Extract the [X, Y] coordinate from the center of the cell holding the provided text.  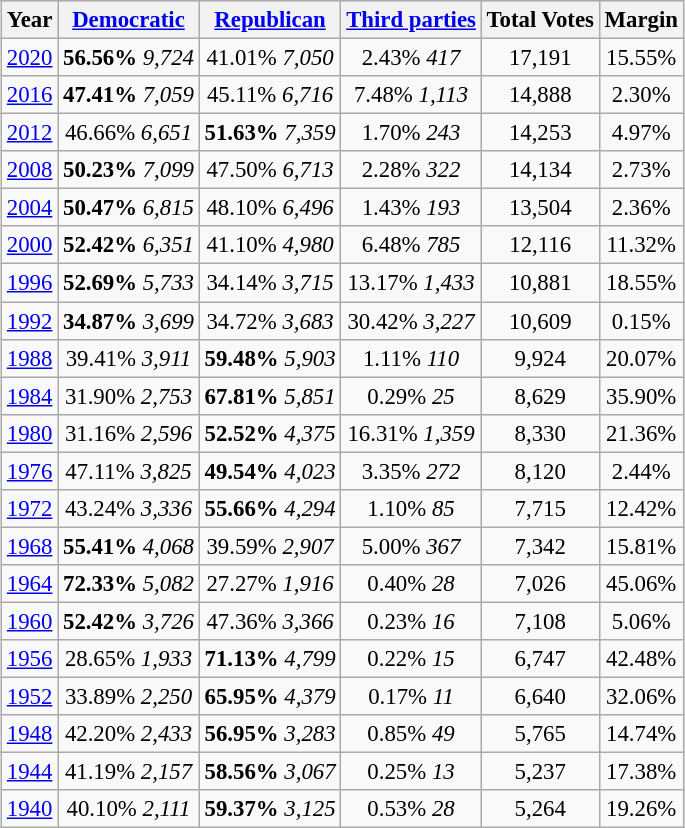
17,191 [540, 58]
41.10% 4,980 [270, 245]
2020 [30, 58]
7,108 [540, 621]
14,253 [540, 133]
0.85% 49 [411, 734]
12,116 [540, 245]
72.33% 5,082 [129, 584]
1.43% 193 [411, 208]
Third parties [411, 20]
15.81% [641, 546]
52.69% 5,733 [129, 283]
Total Votes [540, 20]
0.25% 13 [411, 772]
1.70% 243 [411, 133]
52.42% 6,351 [129, 245]
0.23% 16 [411, 621]
14,888 [540, 95]
1.10% 85 [411, 509]
1.11% 110 [411, 358]
67.81% 5,851 [270, 396]
1956 [30, 659]
56.95% 3,283 [270, 734]
1944 [30, 772]
0.40% 28 [411, 584]
6,640 [540, 697]
43.24% 3,336 [129, 509]
1992 [30, 321]
1996 [30, 283]
6,747 [540, 659]
71.13% 4,799 [270, 659]
9,924 [540, 358]
Republican [270, 20]
31.90% 2,753 [129, 396]
5,765 [540, 734]
1968 [30, 546]
45.06% [641, 584]
35.90% [641, 396]
13,504 [540, 208]
11.32% [641, 245]
41.01% 7,050 [270, 58]
34.72% 3,683 [270, 321]
50.23% 7,099 [129, 170]
47.36% 3,366 [270, 621]
5.00% 367 [411, 546]
52.52% 4,375 [270, 433]
0.22% 15 [411, 659]
45.11% 6,716 [270, 95]
48.10% 6,496 [270, 208]
20.07% [641, 358]
1964 [30, 584]
2.30% [641, 95]
14.74% [641, 734]
2008 [30, 170]
56.56% 9,724 [129, 58]
Year [30, 20]
8,330 [540, 433]
8,120 [540, 471]
28.65% 1,933 [129, 659]
14,134 [540, 170]
65.95% 4,379 [270, 697]
Democratic [129, 20]
2.73% [641, 170]
5.06% [641, 621]
1976 [30, 471]
2012 [30, 133]
40.10% 2,111 [129, 809]
42.20% 2,433 [129, 734]
12.42% [641, 509]
51.63% 7,359 [270, 133]
21.36% [641, 433]
7,715 [540, 509]
0.53% 28 [411, 809]
49.54% 4,023 [270, 471]
7,026 [540, 584]
1972 [30, 509]
19.26% [641, 809]
55.66% 4,294 [270, 509]
1960 [30, 621]
2.43% 417 [411, 58]
33.89% 2,250 [129, 697]
41.19% 2,157 [129, 772]
2016 [30, 95]
58.56% 3,067 [270, 772]
1948 [30, 734]
47.11% 3,825 [129, 471]
46.66% 6,651 [129, 133]
2004 [30, 208]
0.29% 25 [411, 396]
3.35% 272 [411, 471]
59.48% 5,903 [270, 358]
32.06% [641, 697]
2.44% [641, 471]
1952 [30, 697]
30.42% 3,227 [411, 321]
47.41% 7,059 [129, 95]
10,609 [540, 321]
2.28% 322 [411, 170]
1988 [30, 358]
13.17% 1,433 [411, 283]
59.37% 3,125 [270, 809]
39.41% 3,911 [129, 358]
0.17% 11 [411, 697]
27.27% 1,916 [270, 584]
31.16% 2,596 [129, 433]
34.87% 3,699 [129, 321]
50.47% 6,815 [129, 208]
5,264 [540, 809]
6.48% 785 [411, 245]
55.41% 4,068 [129, 546]
10,881 [540, 283]
2.36% [641, 208]
15.55% [641, 58]
7.48% 1,113 [411, 95]
0.15% [641, 321]
7,342 [540, 546]
17.38% [641, 772]
5,237 [540, 772]
8,629 [540, 396]
4.97% [641, 133]
1980 [30, 433]
2000 [30, 245]
47.50% 6,713 [270, 170]
16.31% 1,359 [411, 433]
52.42% 3,726 [129, 621]
39.59% 2,907 [270, 546]
Margin [641, 20]
42.48% [641, 659]
1984 [30, 396]
18.55% [641, 283]
34.14% 3,715 [270, 283]
1940 [30, 809]
